Find where the given text appears and provide that cell's center as (X, Y) coordinate. 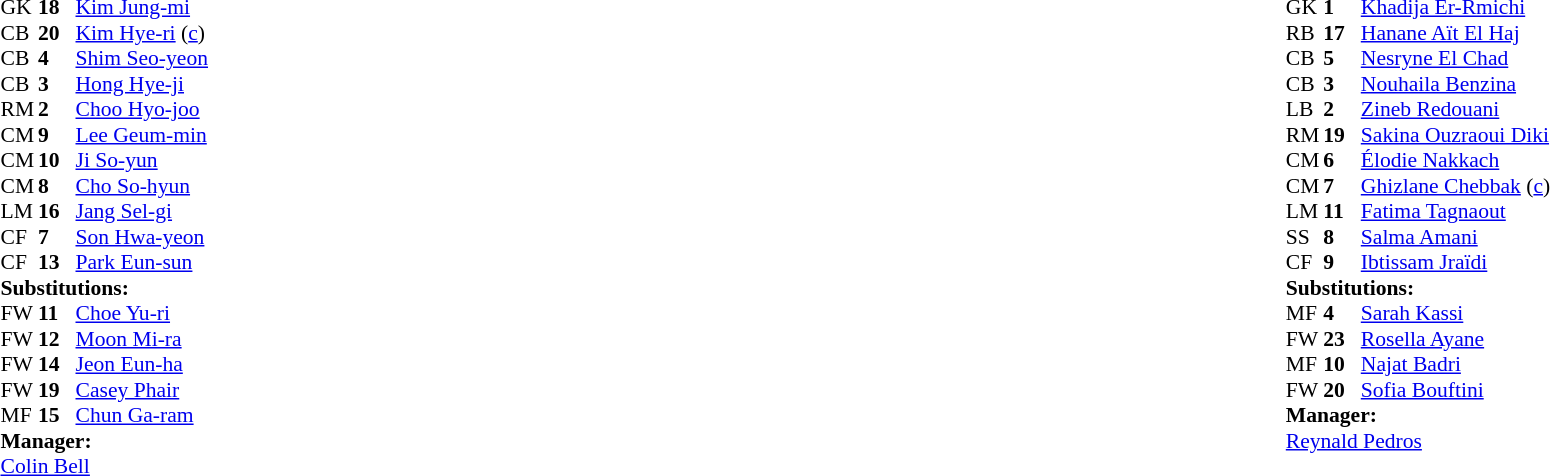
Ji So-yun (142, 161)
Jeon Eun-ha (142, 365)
Sakina Ouzraoui Diki (1456, 135)
Zineb Redouani (1456, 109)
Ghizlane Chebbak (c) (1456, 186)
Kim Hye-ri (c) (142, 33)
Élodie Nakkach (1456, 161)
Hanane Aït El Haj (1456, 33)
Rosella Ayane (1456, 339)
12 (57, 339)
Sofia Bouftini (1456, 390)
15 (57, 415)
Choe Yu-ri (142, 313)
Park Eun-sun (142, 263)
23 (1342, 339)
Najat Badri (1456, 365)
Jang Sel-gi (142, 211)
Shim Seo-yeon (142, 59)
Sarah Kassi (1456, 313)
Chun Ga-ram (142, 415)
Son Hwa-yeon (142, 237)
Cho So-hyun (142, 186)
LB (1305, 109)
Reynald Pedros (1418, 441)
17 (1342, 33)
14 (57, 365)
Lee Geum-min (142, 135)
Nouhaila Benzina (1456, 84)
13 (57, 263)
Fatima Tagnaout (1456, 211)
Ibtissam Jraïdi (1456, 263)
RB (1305, 33)
SS (1305, 237)
Salma Amani (1456, 237)
Choo Hyo-joo (142, 109)
Casey Phair (142, 390)
Moon Mi-ra (142, 339)
16 (57, 211)
Hong Hye-ji (142, 84)
6 (1342, 161)
Nesryne El Chad (1456, 59)
5 (1342, 59)
